Locate the cell with the specified text and output its [x, y] center coordinate. 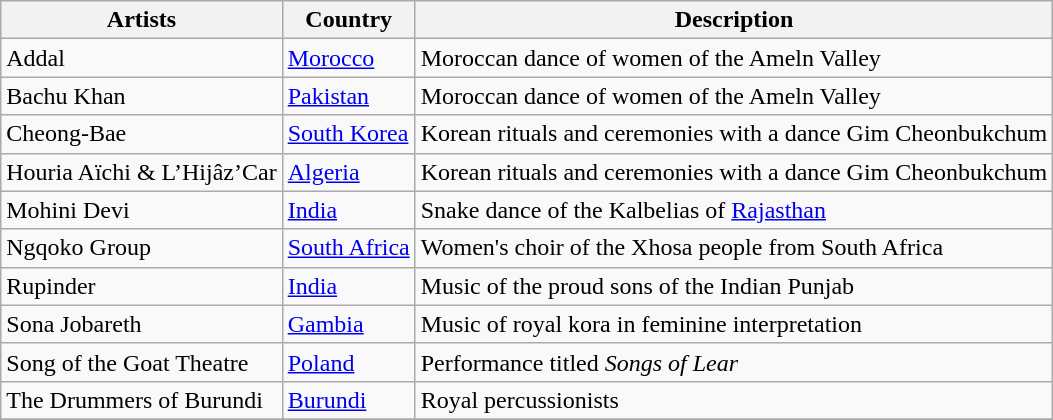
Cheong-Bae [142, 134]
Addal [142, 58]
Gambia [348, 324]
Ngqoko Group [142, 248]
Performance titled Songs of Lear [734, 362]
Royal percussionists [734, 400]
Music of the proud sons of the Indian Punjab [734, 286]
Country [348, 20]
Music of royal kora in feminine interpretation [734, 324]
Rupinder [142, 286]
Sona Jobareth [142, 324]
Song of the Goat Theatre [142, 362]
Algeria [348, 172]
Artists [142, 20]
Burundi [348, 400]
Mohini Devi [142, 210]
Morocco [348, 58]
Houria Aïchi & L’Hijâz’Car [142, 172]
South Africa [348, 248]
Description [734, 20]
Pakistan [348, 96]
Snake dance of the Kalbelias of Rajasthan [734, 210]
Women's choir of the Xhosa people from South Africa [734, 248]
Bachu Khan [142, 96]
The Drummers of Burundi [142, 400]
Poland [348, 362]
South Korea [348, 134]
